Search for the cell housing the specified text and yield its [X, Y] center coordinate. 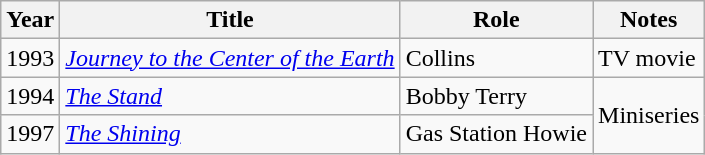
Year [30, 20]
TV movie [649, 58]
Journey to the Center of the Earth [230, 58]
Title [230, 20]
Role [496, 20]
1997 [30, 134]
Miniseries [649, 115]
1993 [30, 58]
Collins [496, 58]
The Shining [230, 134]
Notes [649, 20]
The Stand [230, 96]
Bobby Terry [496, 96]
1994 [30, 96]
Gas Station Howie [496, 134]
